Scan for the cell matching the given text and deliver its (X, Y) coordinate at center. 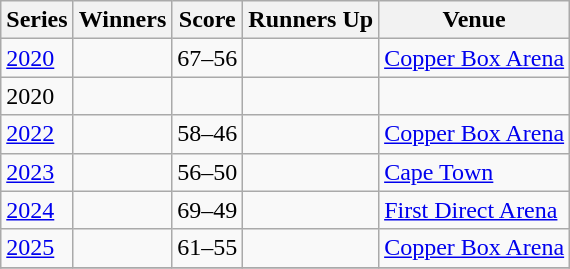
61–55 (208, 248)
Winners (122, 20)
69–49 (208, 210)
Runners Up (311, 20)
Score (208, 20)
56–50 (208, 172)
2025 (37, 248)
58–46 (208, 134)
2024 (37, 210)
Venue (474, 20)
Series (37, 20)
Cape Town (474, 172)
67–56 (208, 58)
2023 (37, 172)
First Direct Arena (474, 210)
2022 (37, 134)
